Pinpoint the cell where the given text exists, returning its [X, Y] midpoint coordinate. 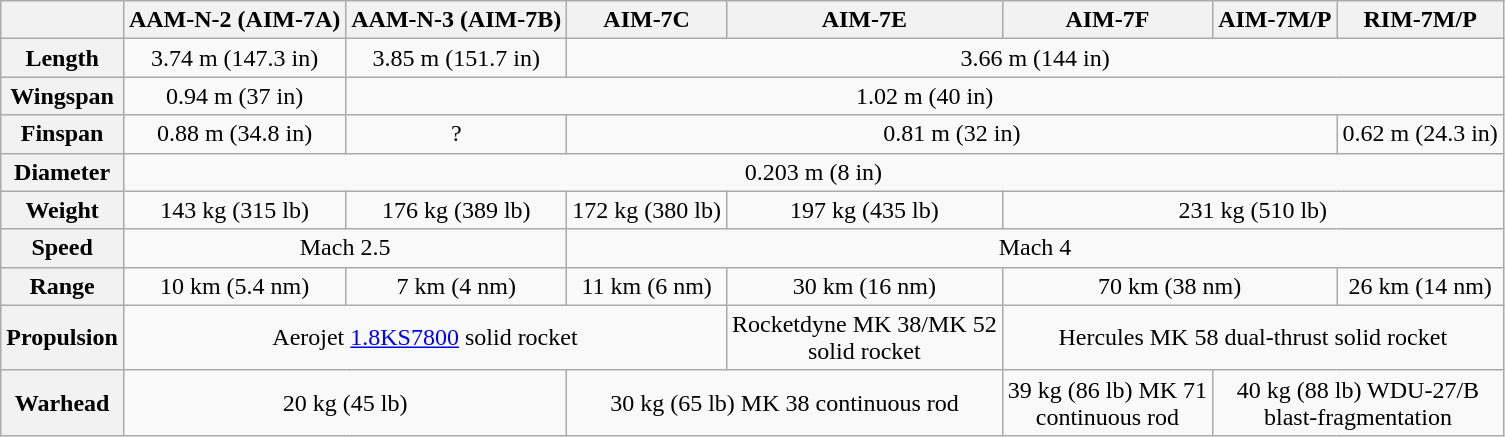
RIM-7M/P [1420, 20]
3.66 m (144 in) [1036, 58]
Propulsion [62, 338]
Length [62, 58]
3.85 m (151.7 in) [456, 58]
231 kg (510 lb) [1252, 210]
AIM-7M/P [1275, 20]
39 kg (86 lb) MK 71 continuous rod [1107, 402]
? [456, 134]
30 km (16 nm) [864, 286]
AIM-7E [864, 20]
Mach 4 [1036, 248]
Aerojet 1.8KS7800 solid rocket [424, 338]
Hercules MK 58 dual-thrust solid rocket [1252, 338]
1.02 m (40 in) [925, 96]
20 kg (45 lb) [344, 402]
Finspan [62, 134]
7 km (4 nm) [456, 286]
Diameter [62, 172]
AIM-7F [1107, 20]
143 kg (315 lb) [234, 210]
Weight [62, 210]
Rocketdyne MK 38/MK 52 solid rocket [864, 338]
0.88 m (34.8 in) [234, 134]
10 km (5.4 nm) [234, 286]
11 km (6 nm) [647, 286]
0.81 m (32 in) [952, 134]
Speed [62, 248]
Warhead [62, 402]
176 kg (389 lb) [456, 210]
26 km (14 nm) [1420, 286]
197 kg (435 lb) [864, 210]
40 kg (88 lb) WDU-27/B blast-fragmentation [1358, 402]
70 km (38 nm) [1170, 286]
30 kg (65 lb) MK 38 continuous rod [784, 402]
3.74 m (147.3 in) [234, 58]
Wingspan [62, 96]
AIM-7C [647, 20]
Mach 2.5 [344, 248]
AAM-N-2 (AIM-7A) [234, 20]
AAM-N-3 (AIM-7B) [456, 20]
0.62 m (24.3 in) [1420, 134]
172 kg (380 lb) [647, 210]
0.94 m (37 in) [234, 96]
Range [62, 286]
0.203 m (8 in) [813, 172]
